Find where the given text appears and provide that cell's center as (x, y) coordinate. 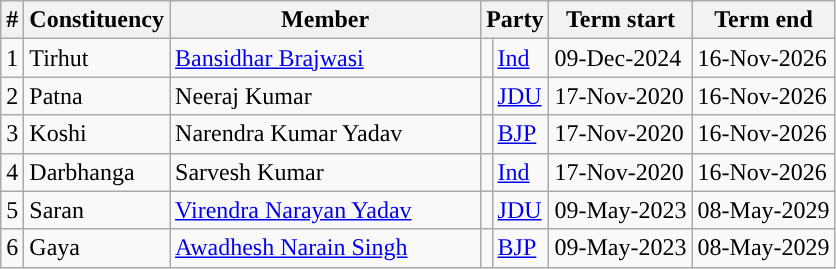
Neeraj Kumar (326, 96)
5 (12, 210)
2 (12, 96)
# (12, 20)
Bansidhar Brajwasi (326, 58)
09-Dec-2024 (620, 58)
4 (12, 172)
Patna (97, 96)
Constituency (97, 20)
6 (12, 248)
Narendra Kumar Yadav (326, 134)
Gaya (97, 248)
1 (12, 58)
Koshi (97, 134)
Darbhanga (97, 172)
Member (326, 20)
Party (515, 20)
Term start (620, 20)
3 (12, 134)
Term end (764, 20)
Tirhut (97, 58)
Sarvesh Kumar (326, 172)
Virendra Narayan Yadav (326, 210)
Saran (97, 210)
Awadhesh Narain Singh (326, 248)
